Pinpoint the cell where the given text exists, returning its (x, y) midpoint coordinate. 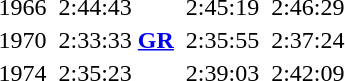
2:35:55 (222, 40)
2:33:33 GR (116, 40)
